Determine the [x, y] coordinate at the center of the cell enclosing the given text.  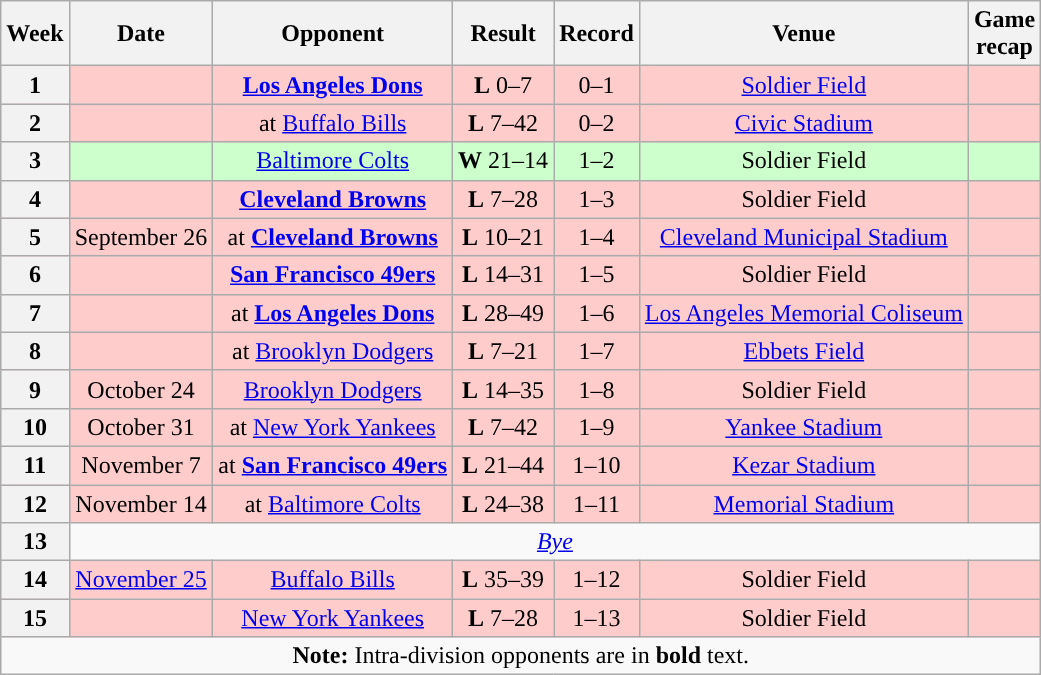
1–2 [597, 161]
1–11 [597, 503]
L 28–49 [504, 313]
1–9 [597, 427]
Bye [555, 542]
Result [504, 34]
Note: Intra-division opponents are in bold text. [521, 656]
at Los Angeles Dons [333, 313]
Civic Stadium [804, 123]
11 [35, 465]
6 [35, 275]
at New York Yankees [333, 427]
1 [35, 85]
New York Yankees [333, 618]
L 21–44 [504, 465]
Los Angeles Memorial Coliseum [804, 313]
Venue [804, 34]
10 [35, 427]
at Baltimore Colts [333, 503]
Brooklyn Dodgers [333, 389]
0–1 [597, 85]
at Brooklyn Dodgers [333, 351]
5 [35, 237]
12 [35, 503]
Week [35, 34]
Cleveland Municipal Stadium [804, 237]
1–12 [597, 580]
at San Francisco 49ers [333, 465]
November 25 [141, 580]
September 26 [141, 237]
October 24 [141, 389]
1–7 [597, 351]
0–2 [597, 123]
L 0–7 [504, 85]
3 [35, 161]
Memorial Stadium [804, 503]
13 [35, 542]
L 24–38 [504, 503]
L 35–39 [504, 580]
1–5 [597, 275]
Los Angeles Dons [333, 85]
8 [35, 351]
L 14–31 [504, 275]
Date [141, 34]
San Francisco 49ers [333, 275]
1–10 [597, 465]
Buffalo Bills [333, 580]
14 [35, 580]
L 7–21 [504, 351]
Opponent [333, 34]
L 10–21 [504, 237]
L 14–35 [504, 389]
Baltimore Colts [333, 161]
Yankee Stadium [804, 427]
1–3 [597, 199]
at Cleveland Browns [333, 237]
Cleveland Browns [333, 199]
at Buffalo Bills [333, 123]
1–13 [597, 618]
1–8 [597, 389]
1–4 [597, 237]
October 31 [141, 427]
7 [35, 313]
Kezar Stadium [804, 465]
2 [35, 123]
1–6 [597, 313]
15 [35, 618]
W 21–14 [504, 161]
November 14 [141, 503]
Record [597, 34]
9 [35, 389]
Gamerecap [1004, 34]
Ebbets Field [804, 351]
4 [35, 199]
November 7 [141, 465]
